Output the (X, Y) coordinate of the center of the cell containing the given text.  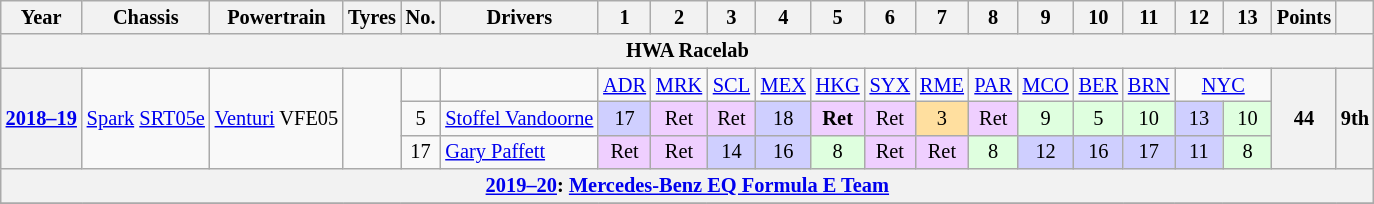
SYX (890, 85)
HKG (838, 85)
MRK (679, 85)
MEX (784, 85)
Points (1304, 17)
14 (732, 152)
Chassis (146, 17)
2018–19 (42, 118)
MCO (1046, 85)
PAR (994, 85)
ADR (624, 85)
Year (42, 17)
9th (1355, 118)
No. (421, 17)
4 (784, 17)
Powertrain (276, 17)
7 (942, 17)
Tyres (372, 17)
2 (679, 17)
1 (624, 17)
Venturi VFE05 (276, 118)
2019–20: Mercedes-Benz EQ Formula E Team (688, 186)
SCL (732, 85)
44 (1304, 118)
BER (1098, 85)
Stoffel Vandoorne (519, 118)
Spark SRT05e (146, 118)
Gary Paffett (519, 152)
6 (890, 17)
NYC (1224, 85)
Drivers (519, 17)
BRN (1149, 85)
RME (942, 85)
HWA Racelab (688, 51)
18 (784, 118)
